For the text-containing cell, return its midpoint in (X, Y) coordinate format. 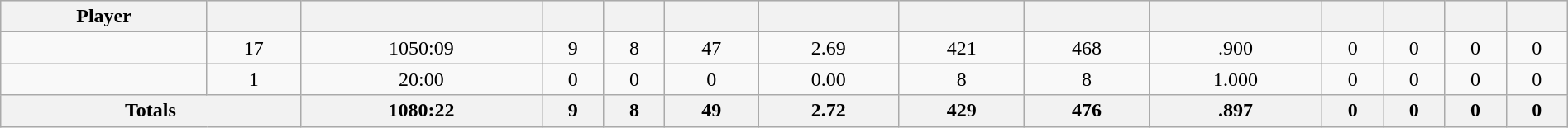
0.00 (829, 79)
468 (1087, 48)
1050:09 (422, 48)
1080:22 (422, 111)
.897 (1236, 111)
.900 (1236, 48)
Player (104, 17)
476 (1087, 111)
2.72 (829, 111)
47 (711, 48)
Totals (151, 111)
49 (711, 111)
17 (253, 48)
429 (961, 111)
1.000 (1236, 79)
20:00 (422, 79)
2.69 (829, 48)
421 (961, 48)
1 (253, 79)
